Extract the (x, y) coordinate from the center of the cell holding the provided text.  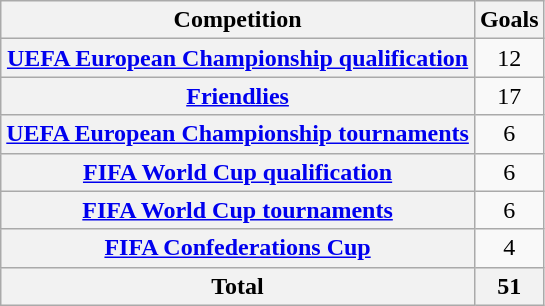
FIFA World Cup qualification (238, 172)
Total (238, 286)
FIFA World Cup tournaments (238, 210)
Competition (238, 20)
51 (509, 286)
Goals (509, 20)
12 (509, 58)
UEFA European Championship qualification (238, 58)
UEFA European Championship tournaments (238, 134)
17 (509, 96)
FIFA Confederations Cup (238, 248)
Friendlies (238, 96)
4 (509, 248)
